Scan for the cell matching the given text and deliver its (X, Y) coordinate at center. 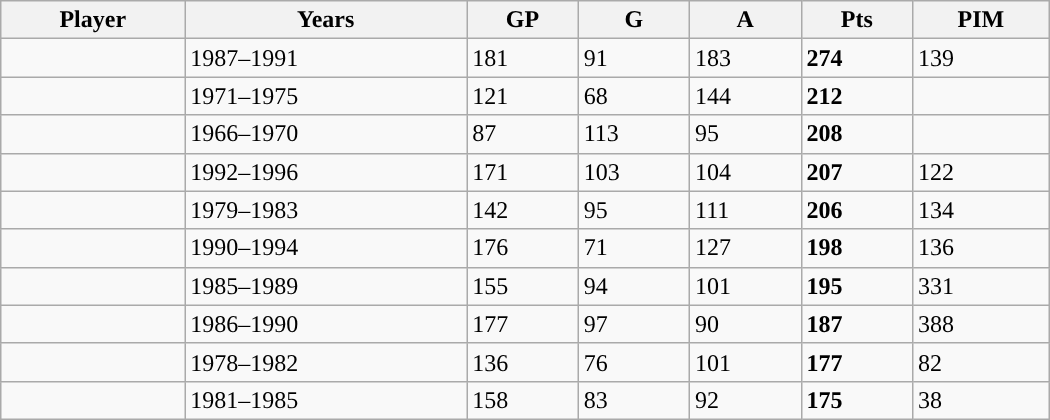
198 (856, 248)
83 (634, 400)
175 (856, 400)
144 (746, 96)
208 (856, 134)
1990–1994 (326, 248)
PIM (980, 20)
GP (522, 20)
134 (980, 210)
122 (980, 172)
111 (746, 210)
76 (634, 362)
87 (522, 134)
212 (856, 96)
1981–1985 (326, 400)
68 (634, 96)
1985–1989 (326, 286)
104 (746, 172)
92 (746, 400)
181 (522, 58)
1992–1996 (326, 172)
Pts (856, 20)
Years (326, 20)
121 (522, 96)
155 (522, 286)
71 (634, 248)
187 (856, 324)
97 (634, 324)
38 (980, 400)
158 (522, 400)
82 (980, 362)
113 (634, 134)
1978–1982 (326, 362)
1979–1983 (326, 210)
Player (93, 20)
139 (980, 58)
103 (634, 172)
90 (746, 324)
1966–1970 (326, 134)
176 (522, 248)
127 (746, 248)
142 (522, 210)
1987–1991 (326, 58)
1971–1975 (326, 96)
183 (746, 58)
331 (980, 286)
A (746, 20)
195 (856, 286)
G (634, 20)
171 (522, 172)
206 (856, 210)
207 (856, 172)
388 (980, 324)
1986–1990 (326, 324)
94 (634, 286)
91 (634, 58)
274 (856, 58)
